Return (x, y) of the center of cell containing provided text 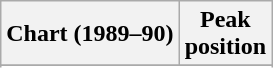
Peakposition (225, 34)
Chart (1989–90) (90, 34)
